Output the (X, Y) coordinate of the center of the cell containing the given text.  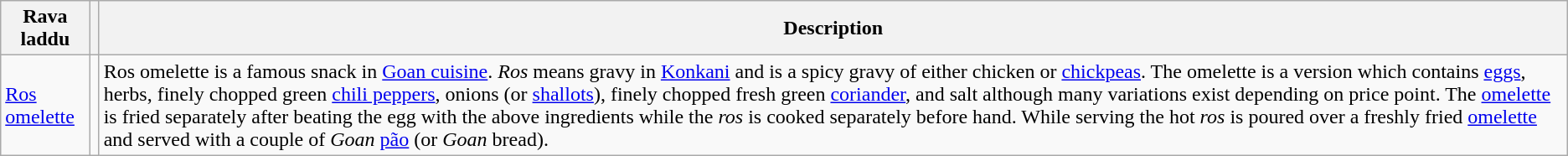
Rava laddu (45, 29)
Description (833, 29)
Ros omelette (45, 106)
